Return [x, y] of the center of cell containing provided text 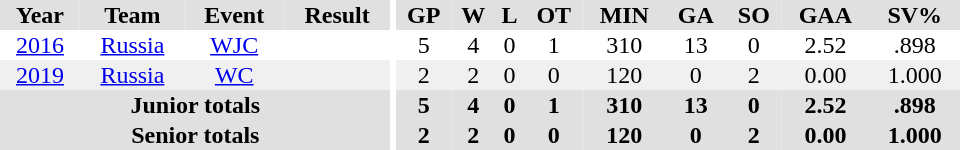
Event [234, 15]
WJC [234, 45]
Senior totals [196, 135]
Team [132, 15]
SO [754, 15]
2019 [40, 75]
L [510, 15]
WC [234, 75]
SV% [915, 15]
Year [40, 15]
GP [424, 15]
MIN [624, 15]
W [473, 15]
Result [338, 15]
2016 [40, 45]
OT [554, 15]
Junior totals [196, 105]
GAA [825, 15]
GA [696, 15]
